Return the (x, y) coordinate for the center point of the cell that contains the specified text.  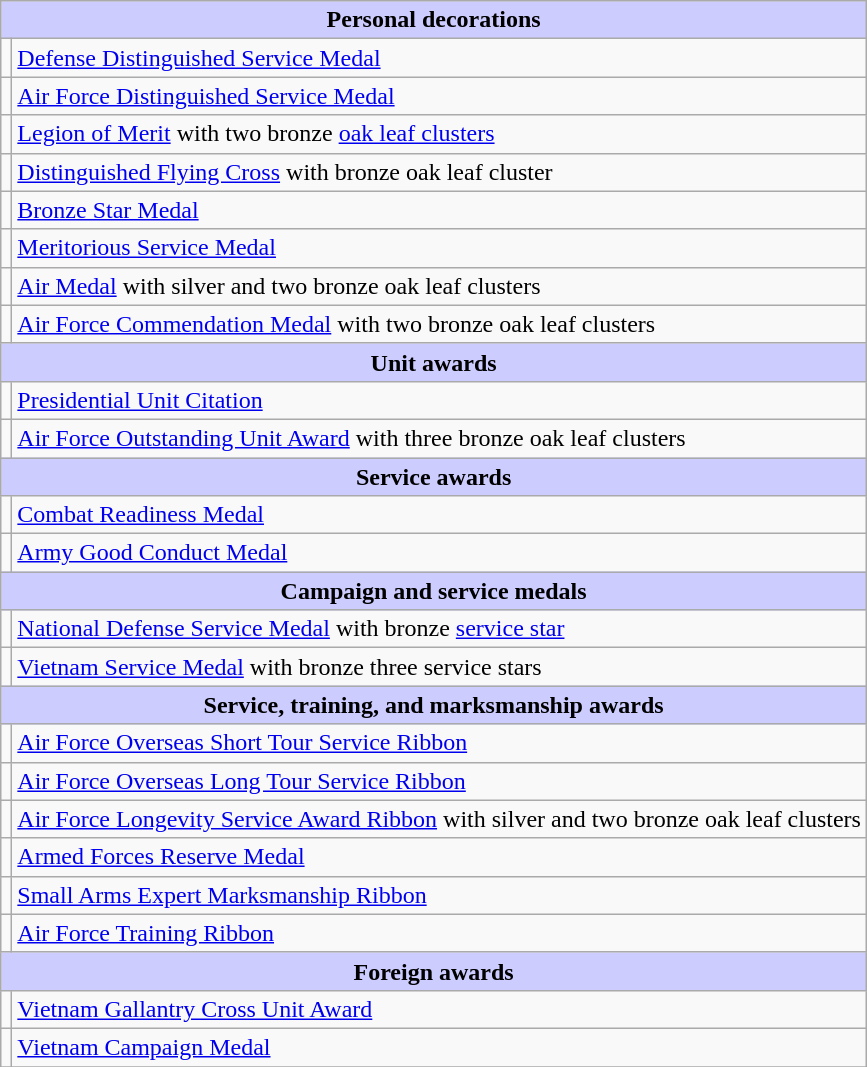
Armed Forces Reserve Medal (440, 857)
Small Arms Expert Marksmanship Ribbon (440, 895)
Air Force Overseas Short Tour Service Ribbon (440, 743)
Distinguished Flying Cross with bronze oak leaf cluster (440, 172)
Air Force Distinguished Service Medal (440, 96)
Combat Readiness Medal (440, 515)
Presidential Unit Citation (440, 400)
Vietnam Gallantry Cross Unit Award (440, 1009)
Unit awards (434, 362)
Air Force Overseas Long Tour Service Ribbon (440, 781)
Air Medal with silver and two bronze oak leaf clusters (440, 286)
Defense Distinguished Service Medal (440, 58)
Air Force Commendation Medal with two bronze oak leaf clusters (440, 324)
Service awards (434, 477)
National Defense Service Medal with bronze service star (440, 629)
Army Good Conduct Medal (440, 553)
Legion of Merit with two bronze oak leaf clusters (440, 134)
Vietnam Service Medal with bronze three service stars (440, 667)
Meritorious Service Medal (440, 248)
Service, training, and marksmanship awards (434, 705)
Air Force Outstanding Unit Award with three bronze oak leaf clusters (440, 438)
Air Force Longevity Service Award Ribbon with silver and two bronze oak leaf clusters (440, 819)
Campaign and service medals (434, 591)
Vietnam Campaign Medal (440, 1047)
Foreign awards (434, 971)
Personal decorations (434, 20)
Air Force Training Ribbon (440, 933)
Bronze Star Medal (440, 210)
